Pinpoint the cell where the given text exists, returning its [X, Y] midpoint coordinate. 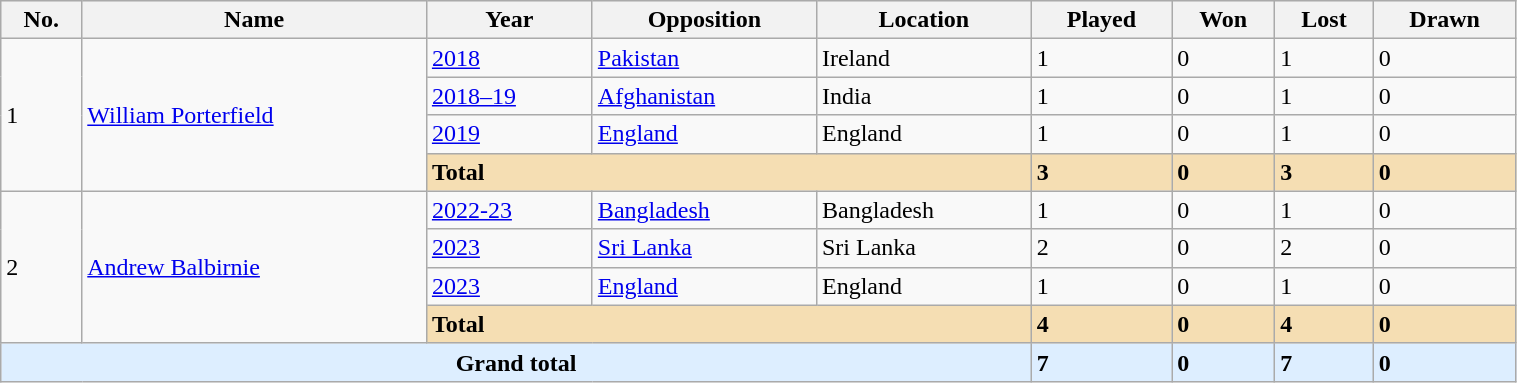
Drawn [1444, 20]
Year [509, 20]
2019 [509, 134]
Location [924, 20]
Andrew Balbirnie [254, 267]
Grand total [516, 362]
2018–19 [509, 96]
Lost [1324, 20]
Played [1101, 20]
Afghanistan [704, 96]
Won [1224, 20]
Pakistan [704, 58]
Opposition [704, 20]
No. [42, 20]
Name [254, 20]
2022-23 [509, 210]
William Porterfield [254, 115]
2018 [509, 58]
India [924, 96]
Ireland [924, 58]
